Search for the cell housing the specified text and yield its (X, Y) center coordinate. 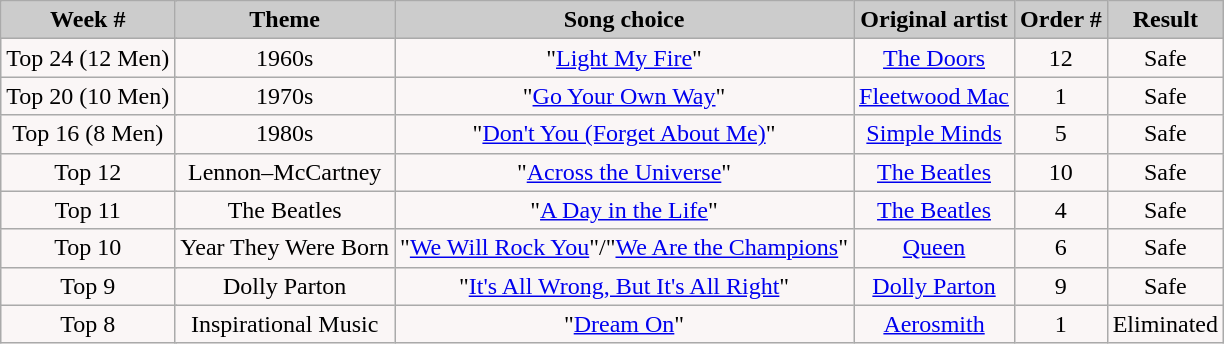
1980s (285, 134)
"Don't You (Forget About Me)" (624, 134)
Song choice (624, 20)
Top 12 (88, 172)
10 (1062, 172)
The Doors (934, 58)
Theme (285, 20)
Eliminated (1165, 324)
Top 10 (88, 248)
Queen (934, 248)
Lennon–McCartney (285, 172)
12 (1062, 58)
"Dream On" (624, 324)
"It's All Wrong, But It's All Right" (624, 286)
Order # (1062, 20)
4 (1062, 210)
Original artist (934, 20)
Top 11 (88, 210)
"Go Your Own Way" (624, 96)
Aerosmith (934, 324)
Top 9 (88, 286)
Top 20 (10 Men) (88, 96)
Top 8 (88, 324)
Week # (88, 20)
9 (1062, 286)
Inspirational Music (285, 324)
"Across the Universe" (624, 172)
1970s (285, 96)
Top 16 (8 Men) (88, 134)
1960s (285, 58)
Top 24 (12 Men) (88, 58)
Year They Were Born (285, 248)
6 (1062, 248)
"A Day in the Life" (624, 210)
Fleetwood Mac (934, 96)
Simple Minds (934, 134)
Result (1165, 20)
"We Will Rock You"/"We Are the Champions" (624, 248)
5 (1062, 134)
"Light My Fire" (624, 58)
